Provide the [x, y] coordinate of the cell's center where the given text is located.  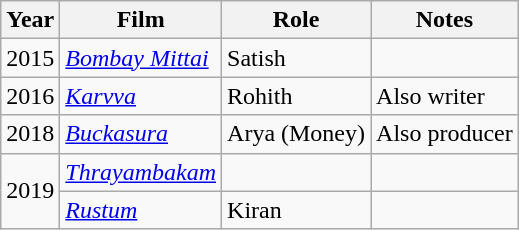
2015 [30, 58]
Notes [445, 20]
Karvva [141, 96]
Arya (Money) [296, 134]
Also producer [445, 134]
Film [141, 20]
Kiran [296, 210]
2018 [30, 134]
2019 [30, 191]
Thrayambakam [141, 172]
Year [30, 20]
Rohith [296, 96]
Also writer [445, 96]
Buckasura [141, 134]
Role [296, 20]
Rustum [141, 210]
2016 [30, 96]
Satish [296, 58]
Bombay Mittai [141, 58]
